Find where the given text appears and provide that cell's center as [X, Y] coordinate. 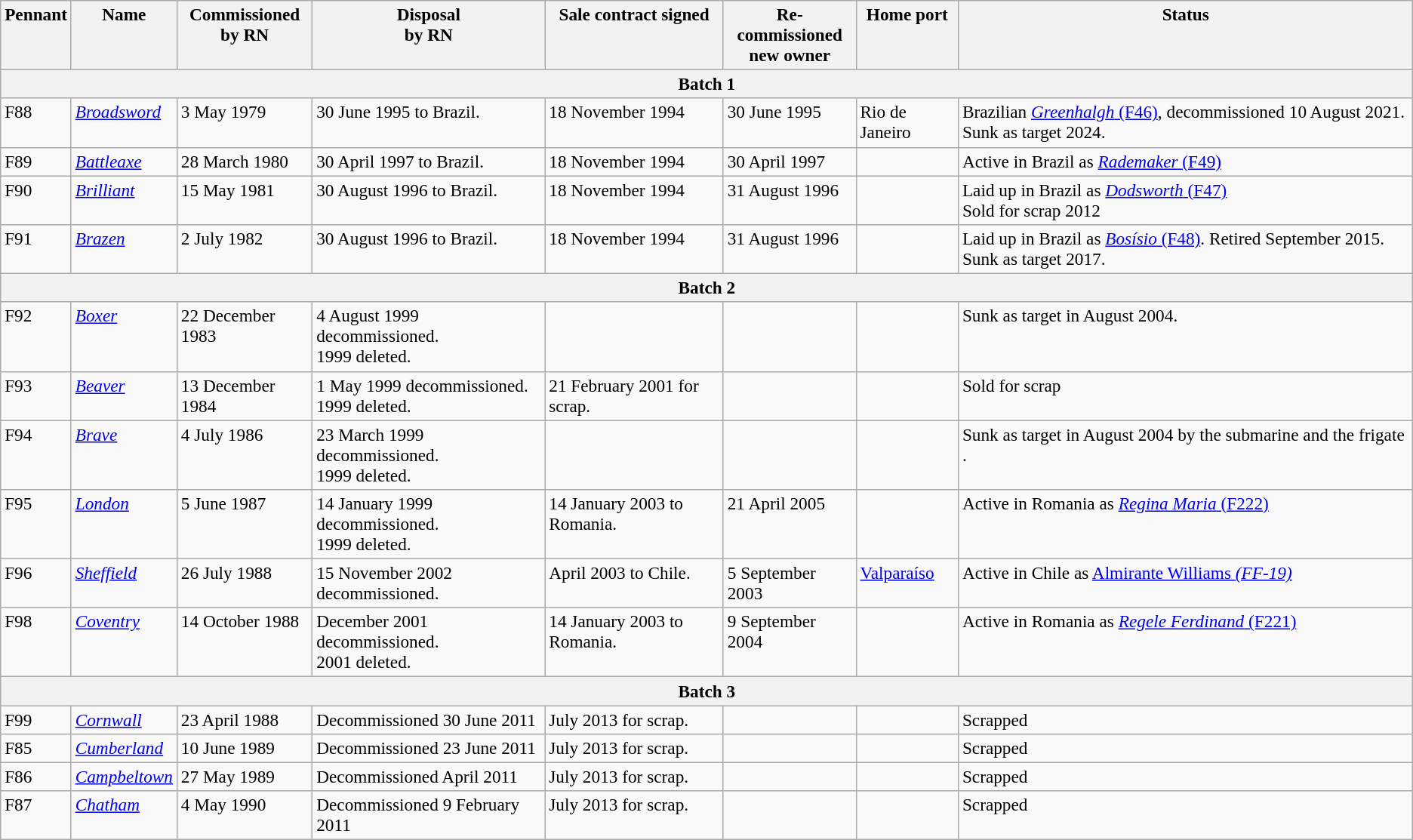
F99 [36, 719]
4 July 1986 [245, 454]
4 May 1990 [245, 815]
Decommissioned April 2011 [429, 777]
Active in Chile as Almirante Williams (FF-19) [1185, 583]
F95 [36, 524]
23 April 1988 [245, 719]
F87 [36, 815]
21 February 2001 for scrap. [634, 395]
15 November 2002 decommissioned. [429, 583]
Active in Brazil as Rademaker (F49) [1185, 162]
Brazilian Greenhalgh (F46), decommissioned 10 August 2021.Sunk as target 2024. [1185, 122]
December 2001 decommissioned.2001 deleted. [429, 642]
F94 [36, 454]
30 April 1997 to Brazil. [429, 162]
28 March 1980 [245, 162]
15 May 1981 [245, 199]
Laid up in Brazil as Bosísio (F48). Retired September 2015. Sunk as target 2017. [1185, 249]
April 2003 to Chile. [634, 583]
21 April 2005 [790, 524]
Re-commissionednew owner [790, 35]
Disposalby RN [429, 35]
Pennant [36, 35]
F86 [36, 777]
F96 [36, 583]
Status [1185, 35]
Laid up in Brazil as Dodsworth (F47)Sold for scrap 2012 [1185, 199]
Commissionedby RN [245, 35]
Home port [907, 35]
Boxer [124, 337]
Valparaíso [907, 583]
Battleaxe [124, 162]
F93 [36, 395]
14 October 1988 [245, 642]
Cornwall [124, 719]
30 April 1997 [790, 162]
Brave [124, 454]
Active in Romania as Regina Maria (F222) [1185, 524]
22 December 1983 [245, 337]
Batch 2 [706, 288]
F88 [36, 122]
Decommissioned 30 June 2011 [429, 719]
Sale contract signed [634, 35]
Sheffield [124, 583]
13 December 1984 [245, 395]
4 August 1999 decommissioned.1999 deleted. [429, 337]
Coventry [124, 642]
Brilliant [124, 199]
Beaver [124, 395]
Campbeltown [124, 777]
Broadsword [124, 122]
23 March 1999 decommissioned. 1999 deleted. [429, 454]
Batch 1 [706, 84]
Name [124, 35]
F85 [36, 748]
London [124, 524]
Decommissioned 23 June 2011 [429, 748]
1 May 1999 decommissioned.1999 deleted. [429, 395]
F90 [36, 199]
Active in Romania as Regele Ferdinand (F221) [1185, 642]
14 January 1999 decommissioned.1999 deleted. [429, 524]
2 July 1982 [245, 249]
27 May 1989 [245, 777]
Sunk as target in August 2004. [1185, 337]
10 June 1989 [245, 748]
Batch 3 [706, 691]
Sunk as target in August 2004 by the submarine and the frigate . [1185, 454]
30 June 1995 to Brazil. [429, 122]
5 June 1987 [245, 524]
Brazen [124, 249]
Chatham [124, 815]
F92 [36, 337]
F89 [36, 162]
Decommissioned 9 February 2011 [429, 815]
9 September 2004 [790, 642]
5 September 2003 [790, 583]
Rio de Janeiro [907, 122]
F91 [36, 249]
26 July 1988 [245, 583]
3 May 1979 [245, 122]
Sold for scrap [1185, 395]
30 June 1995 [790, 122]
Cumberland [124, 748]
F98 [36, 642]
